Determine the (x, y) coordinate at the center of the cell enclosing the given text.  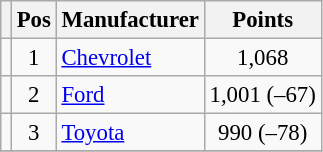
Points (262, 20)
Pos (34, 20)
Toyota (130, 133)
Chevrolet (130, 58)
990 (–78) (262, 133)
3 (34, 133)
Manufacturer (130, 20)
2 (34, 95)
1 (34, 58)
Ford (130, 95)
1,068 (262, 58)
1,001 (–67) (262, 95)
